Detect which cell encompasses the target text, then output its [x, y] center coordinate. 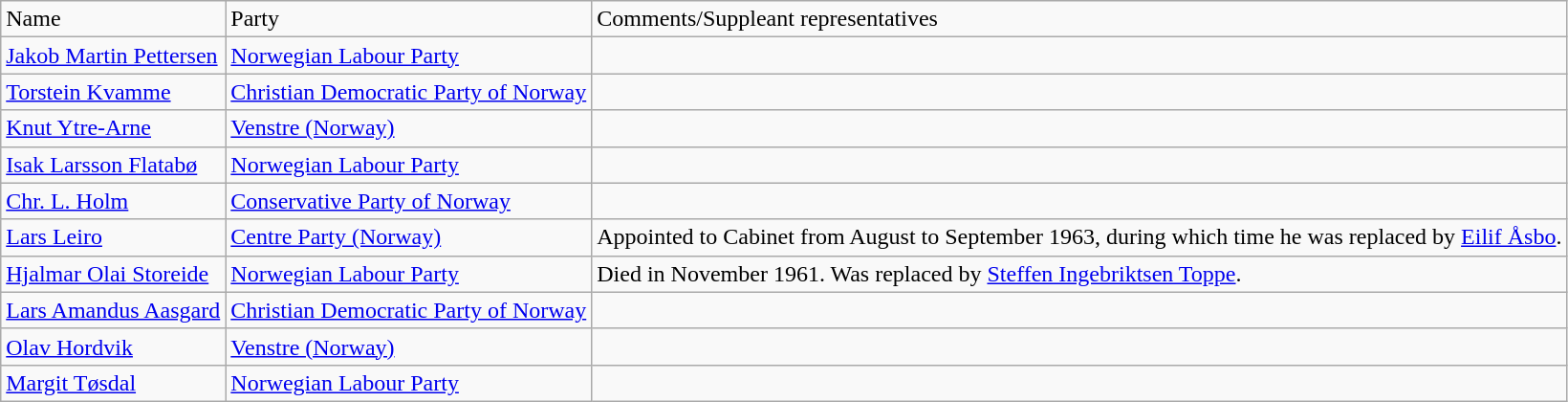
Centre Party (Norway) [409, 237]
Olav Hordvik [113, 346]
Party [409, 19]
Name [113, 19]
Hjalmar Olai Storeide [113, 274]
Lars Leiro [113, 237]
Knut Ytre-Arne [113, 128]
Jakob Martin Pettersen [113, 56]
Lars Amandus Aasgard [113, 310]
Died in November 1961. Was replaced by Steffen Ingebriktsen Toppe. [1079, 274]
Comments/Suppleant representatives [1079, 19]
Conservative Party of Norway [409, 201]
Appointed to Cabinet from August to September 1963, during which time he was replaced by Eilif Åsbo. [1079, 237]
Isak Larsson Flatabø [113, 165]
Chr. L. Holm [113, 201]
Torstein Kvamme [113, 92]
Margit Tøsdal [113, 383]
